Return the (X, Y) coordinate for the center point of the cell that contains the specified text.  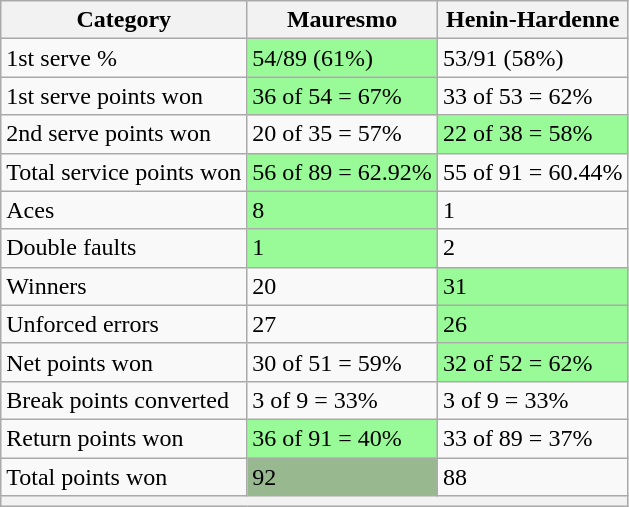
92 (342, 477)
2 (532, 248)
36 of 91 = 40% (342, 438)
53/91 (58%) (532, 58)
1st serve % (124, 58)
8 (342, 210)
Return points won (124, 438)
1st serve points won (124, 96)
2nd serve points won (124, 134)
26 (532, 324)
55 of 91 = 60.44% (532, 172)
Category (124, 20)
33 of 89 = 37% (532, 438)
32 of 52 = 62% (532, 362)
Break points converted (124, 400)
56 of 89 = 62.92% (342, 172)
Mauresmo (342, 20)
88 (532, 477)
Henin-Hardenne (532, 20)
20 of 35 = 57% (342, 134)
Double faults (124, 248)
20 (342, 286)
Unforced errors (124, 324)
Total service points won (124, 172)
33 of 53 = 62% (532, 96)
Winners (124, 286)
Total points won (124, 477)
54/89 (61%) (342, 58)
Net points won (124, 362)
31 (532, 286)
22 of 38 = 58% (532, 134)
36 of 54 = 67% (342, 96)
30 of 51 = 59% (342, 362)
Aces (124, 210)
27 (342, 324)
